Return the [x, y] coordinate for the center point of the cell that contains the specified text.  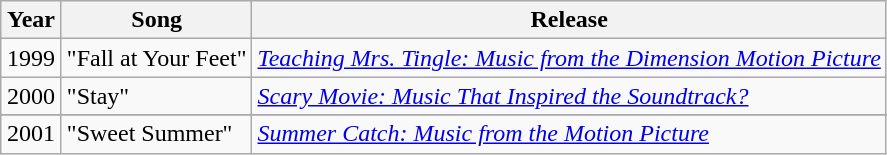
1999 [32, 58]
Scary Movie: Music That Inspired the Soundtrack? [569, 96]
"Sweet Summer" [156, 134]
"Fall at Your Feet" [156, 58]
Year [32, 20]
"Stay" [156, 96]
2001 [32, 134]
Teaching Mrs. Tingle: Music from the Dimension Motion Picture [569, 58]
Summer Catch: Music from the Motion Picture [569, 134]
Release [569, 20]
2000 [32, 96]
Song [156, 20]
